Provide the [x, y] coordinate of the cell's center where the given text is located.  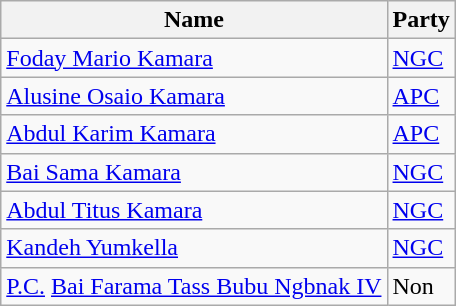
P.C. Bai Farama Tass Bubu Ngbnak IV [194, 286]
Alusine Osaio Kamara [194, 96]
Abdul Karim Kamara [194, 134]
Non [421, 286]
Abdul Titus Kamara [194, 210]
Foday Mario Kamara [194, 58]
Name [194, 20]
Party [421, 20]
Bai Sama Kamara [194, 172]
Kandeh Yumkella [194, 248]
